From the cell containing the given text, extract its center point as (x, y) coordinate. 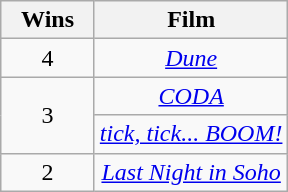
3 (48, 115)
tick, tick... BOOM! (191, 134)
Dune (191, 58)
Film (191, 20)
2 (48, 172)
Last Night in Soho (191, 172)
Wins (48, 20)
CODA (191, 96)
4 (48, 58)
